Extract the (X, Y) coordinate from the center of the cell holding the provided text.  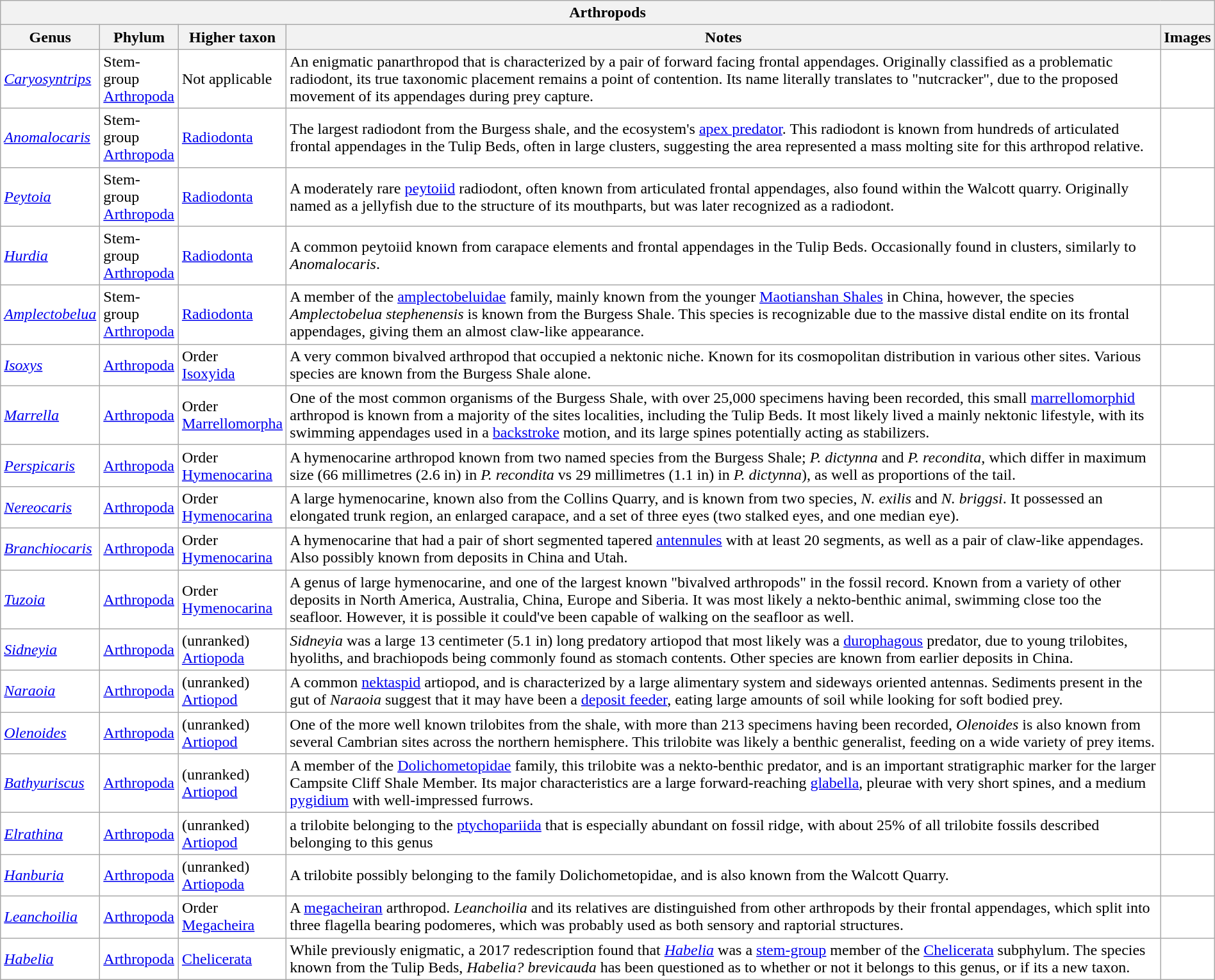
Higher taxon (232, 37)
Amplectobelua (50, 314)
Chelicerata (232, 958)
Genus (50, 37)
Perspicaris (50, 465)
Images (1187, 37)
Elrathina (50, 834)
OrderMarrellomorpha (232, 415)
Notes (723, 37)
Naraoia (50, 692)
Bathyuriscus (50, 783)
Branchiocaris (50, 548)
Isoxys (50, 365)
Sidneyia (50, 649)
OrderIsoxyida (232, 365)
Anomalocaris (50, 138)
Not applicable (232, 79)
A trilobite possibly belonging to the family Dolichometopidae, and is also known from the Walcott Quarry. (723, 875)
Peytoia (50, 197)
Hanburia (50, 875)
A common peytoiid known from carapace elements and frontal appendages in the Tulip Beds. Occasionally found in clusters, similarly to Anomalocaris. (723, 256)
Phylum (140, 37)
Nereocaris (50, 507)
Tuzoia (50, 600)
Habelia (50, 958)
Hurdia (50, 256)
Olenoides (50, 733)
Arthropods (607, 13)
Caryosyntrips (50, 79)
Marrella (50, 415)
OrderMegacheira (232, 917)
Leanchoilia (50, 917)
